Provide the (x, y) coordinate of the cell's center where the given text is located.  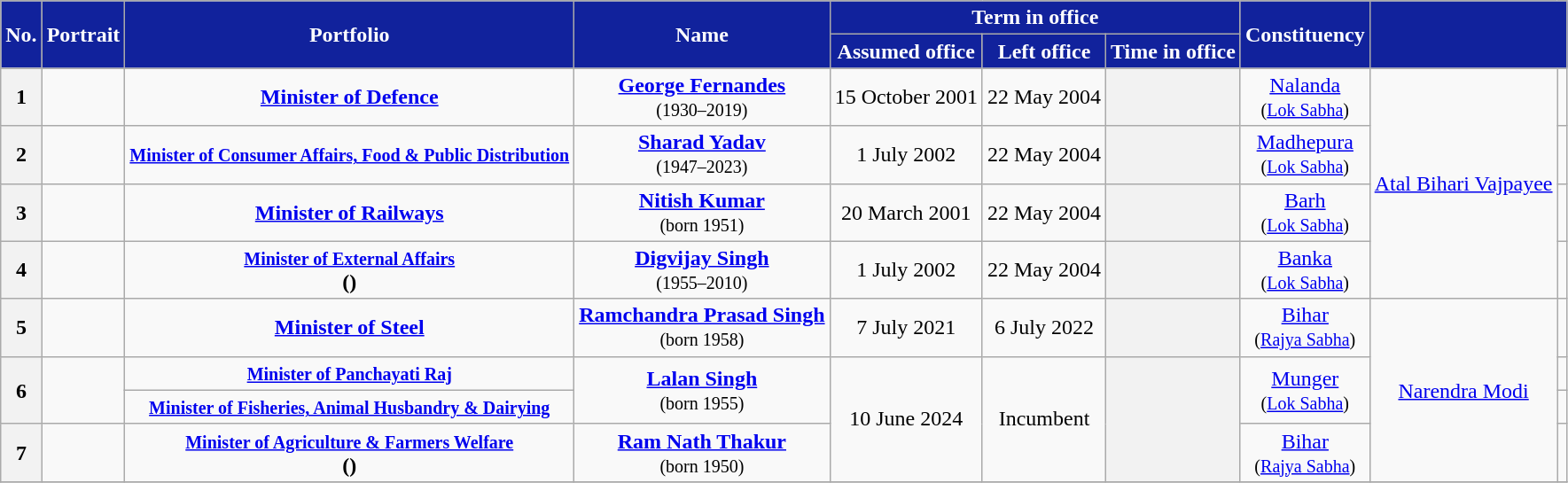
No. (21, 35)
4 (21, 269)
10 June 2024 (906, 418)
Munger(Lok Sabha) (1305, 390)
Minister of Consumer Affairs, Food & Public Distribution (349, 154)
Banka(Lok Sabha) (1305, 269)
Term in office (1035, 18)
7 (21, 452)
Minister of Railways (349, 213)
Time in office (1174, 51)
Left office (1044, 51)
2 (21, 154)
Minister of Fisheries, Animal Husbandry & Dairying (349, 407)
George Fernandes(1930–2019) (702, 97)
Madhepura(Lok Sabha) (1305, 154)
Minister of Panchayati Raj (349, 373)
Lalan Singh(born 1955) (702, 390)
Minister of External Affairs() (349, 269)
3 (21, 213)
Atal Bihari Vajpayee (1463, 183)
Incumbent (1044, 418)
Ramchandra Prasad Singh(born 1958) (702, 328)
Nitish Kumar(born 1951) (702, 213)
6 July 2022 (1044, 328)
Assumed office (906, 51)
Barh(Lok Sabha) (1305, 213)
15 October 2001 (906, 97)
Constituency (1305, 35)
Name (702, 35)
Portrait (83, 35)
6 (21, 390)
Ram Nath Thakur(born 1950) (702, 452)
Nalanda(Lok Sabha) (1305, 97)
Minister of Agriculture & Farmers Welfare() (349, 452)
Minister of Steel (349, 328)
Digvijay Singh(1955–2010) (702, 269)
Narendra Modi (1463, 390)
Portfolio (349, 35)
1 (21, 97)
Minister of Defence (349, 97)
7 July 2021 (906, 328)
Sharad Yadav(1947–2023) (702, 154)
5 (21, 328)
20 March 2001 (906, 213)
